Locate the cell with the specified text and output its (X, Y) center coordinate. 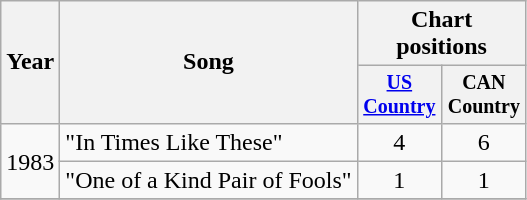
1983 (30, 161)
Chart positions (442, 34)
"One of a Kind Pair of Fools" (208, 180)
6 (484, 142)
Song (208, 62)
US Country (399, 94)
"In Times Like These" (208, 142)
Year (30, 62)
4 (399, 142)
CAN Country (484, 94)
